Scan for the cell matching the given text and deliver its (X, Y) coordinate at center. 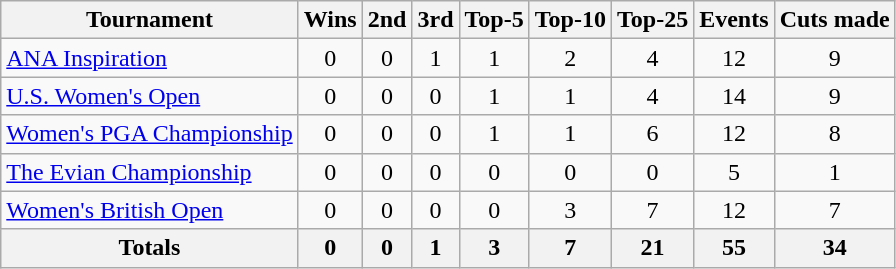
Top-5 (494, 20)
14 (734, 96)
Cuts made (834, 20)
Totals (150, 248)
34 (834, 248)
Women's PGA Championship (150, 134)
The Evian Championship (150, 172)
ANA Inspiration (150, 58)
55 (734, 248)
5 (734, 172)
Women's British Open (150, 210)
21 (652, 248)
U.S. Women's Open (150, 96)
Top-25 (652, 20)
2nd (387, 20)
Tournament (150, 20)
Top-10 (570, 20)
2 (570, 58)
Wins (330, 20)
6 (652, 134)
Events (734, 20)
3rd (436, 20)
8 (834, 134)
